Extract the [x, y] coordinate from the center of the cell holding the provided text.  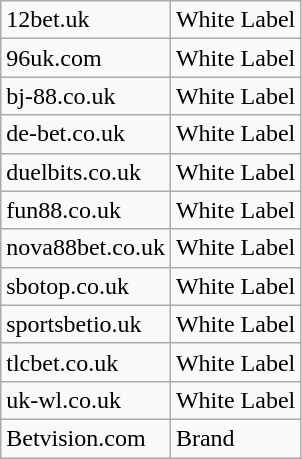
12bet.uk [86, 20]
tlcbet.co.uk [86, 362]
sportsbetio.uk [86, 324]
96uk.com [86, 58]
uk-wl.co.uk [86, 400]
nova88bet.co.uk [86, 248]
sbotop.co.uk [86, 286]
bj-88.co.uk [86, 96]
duelbits.co.uk [86, 172]
de-bet.co.uk [86, 134]
fun88.co.uk [86, 210]
Brand [235, 438]
Betvision.com [86, 438]
